From the cell containing the given text, extract its center point as (X, Y) coordinate. 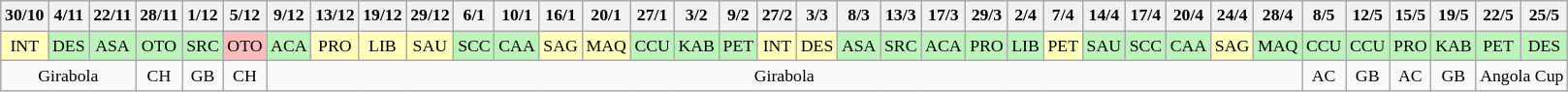
13/3 (901, 15)
9/2 (738, 15)
28/11 (159, 15)
29/3 (987, 15)
27/2 (777, 15)
2/4 (1026, 15)
20/4 (1188, 15)
17/4 (1145, 15)
29/12 (431, 15)
22/5 (1498, 15)
24/4 (1232, 15)
20/1 (606, 15)
Angola Cup (1522, 76)
3/3 (816, 15)
14/4 (1104, 15)
6/1 (474, 15)
30/10 (25, 15)
9/12 (289, 15)
12/5 (1367, 15)
5/12 (244, 15)
17/3 (944, 15)
19/5 (1454, 15)
7/4 (1063, 15)
10/1 (517, 15)
1/12 (203, 15)
13/12 (336, 15)
3/2 (696, 15)
15/5 (1410, 15)
27/1 (652, 15)
8/3 (859, 15)
25/5 (1544, 15)
28/4 (1278, 15)
4/11 (69, 15)
19/12 (382, 15)
22/11 (112, 15)
8/5 (1325, 15)
16/1 (560, 15)
